Provide the (x, y) coordinate of the cell's center where the given text is located.  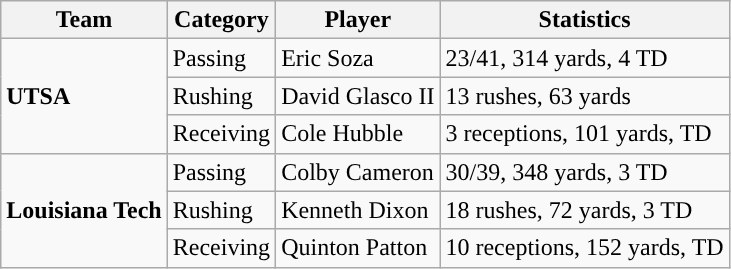
Colby Cameron (358, 172)
Team (84, 20)
David Glasco II (358, 96)
Quinton Patton (358, 248)
30/39, 348 yards, 3 TD (584, 172)
18 rushes, 72 yards, 3 TD (584, 210)
Louisiana Tech (84, 210)
Statistics (584, 20)
23/41, 314 yards, 4 TD (584, 58)
Category (221, 20)
3 receptions, 101 yards, TD (584, 134)
Cole Hubble (358, 134)
Kenneth Dixon (358, 210)
Player (358, 20)
Eric Soza (358, 58)
10 receptions, 152 yards, TD (584, 248)
UTSA (84, 96)
13 rushes, 63 yards (584, 96)
